Pinpoint the cell where the given text exists, returning its [x, y] midpoint coordinate. 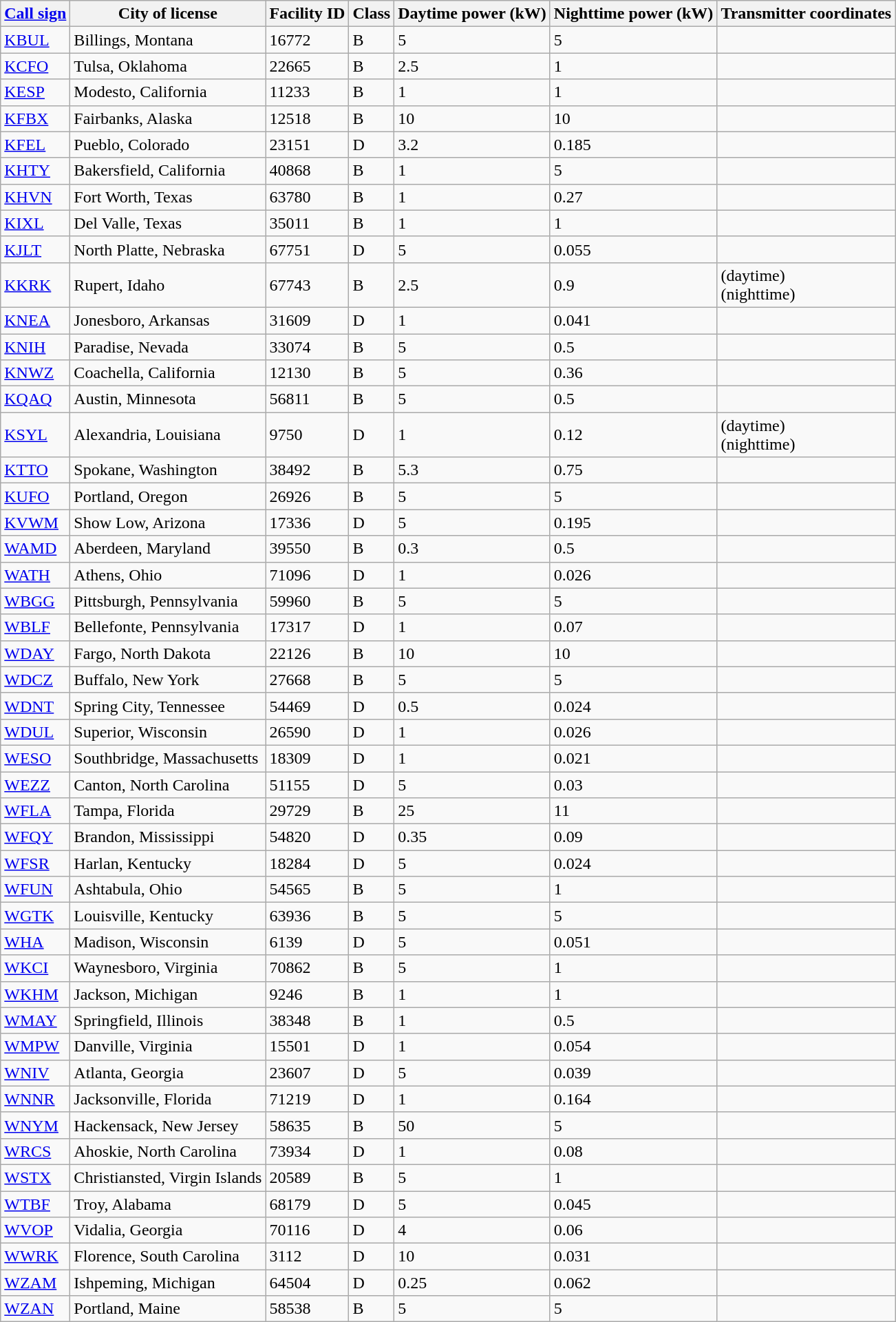
16772 [307, 40]
WMAY [36, 1020]
KTTO [36, 470]
Troy, Alabama [168, 1204]
Facility ID [307, 14]
Jonesboro, Arkansas [168, 320]
Vidalia, Georgia [168, 1230]
Fairbanks, Alaska [168, 118]
0.045 [633, 1204]
58635 [307, 1125]
WZAN [36, 1309]
Superior, Wisconsin [168, 732]
73934 [307, 1151]
WATH [36, 575]
WVOP [36, 1230]
Danville, Virginia [168, 1047]
KIXL [36, 223]
27668 [307, 680]
WESO [36, 758]
54565 [307, 890]
22665 [307, 66]
Jackson, Michigan [168, 994]
Waynesboro, Virginia [168, 968]
0.041 [633, 320]
Atlanta, Georgia [168, 1073]
Pueblo, Colorado [168, 145]
5.3 [472, 470]
Springfield, Illinois [168, 1020]
Paradise, Nevada [168, 346]
0.062 [633, 1283]
26590 [307, 732]
Spokane, Washington [168, 470]
0.09 [633, 837]
KFBX [36, 118]
Call sign [36, 14]
WBLF [36, 627]
33074 [307, 346]
Tampa, Florida [168, 811]
38492 [307, 470]
WDNT [36, 706]
Billings, Montana [168, 40]
54469 [307, 706]
18284 [307, 863]
Athens, Ohio [168, 575]
39550 [307, 549]
0.021 [633, 758]
KSYL [36, 435]
WGTK [36, 916]
0.12 [633, 435]
WHA [36, 942]
25 [472, 811]
Nighttime power (kW) [633, 14]
KQAQ [36, 399]
WTBF [36, 1204]
Louisville, Kentucky [168, 916]
Modesto, California [168, 92]
0.07 [633, 627]
Coachella, California [168, 373]
WKCI [36, 968]
67743 [307, 285]
Austin, Minnesota [168, 399]
26926 [307, 496]
WNYM [36, 1125]
Portland, Oregon [168, 496]
Bellefonte, Pennsylvania [168, 627]
35011 [307, 223]
KNEA [36, 320]
68179 [307, 1204]
WAMD [36, 549]
Show Low, Arizona [168, 523]
Tulsa, Oklahoma [168, 66]
North Platte, Nebraska [168, 249]
WNIV [36, 1073]
KVWM [36, 523]
Bakersfield, California [168, 171]
WDUL [36, 732]
0.031 [633, 1257]
Alexandria, Louisiana [168, 435]
9750 [307, 435]
70862 [307, 968]
KFEL [36, 145]
Fort Worth, Texas [168, 197]
71219 [307, 1099]
0.9 [633, 285]
Rupert, Idaho [168, 285]
Southbridge, Massachusetts [168, 758]
WFQY [36, 837]
Pittsburgh, Pennsylvania [168, 601]
KHTY [36, 171]
Florence, South Carolina [168, 1257]
KCFO [36, 66]
23607 [307, 1073]
0.06 [633, 1230]
18309 [307, 758]
0.75 [633, 470]
Canton, North Carolina [168, 784]
12518 [307, 118]
0.055 [633, 249]
KNWZ [36, 373]
Del Valle, Texas [168, 223]
0.164 [633, 1099]
KHVN [36, 197]
54820 [307, 837]
0.185 [633, 145]
WFLA [36, 811]
9246 [307, 994]
WFSR [36, 863]
11233 [307, 92]
59960 [307, 601]
23151 [307, 145]
3112 [307, 1257]
KESP [36, 92]
70116 [307, 1230]
50 [472, 1125]
WZAM [36, 1283]
0.27 [633, 197]
6139 [307, 942]
WDAY [36, 653]
58538 [307, 1309]
40868 [307, 171]
51155 [307, 784]
Christiansted, Virgin Islands [168, 1177]
31609 [307, 320]
KJLT [36, 249]
11 [633, 811]
City of license [168, 14]
WFUN [36, 890]
63780 [307, 197]
Ahoskie, North Carolina [168, 1151]
Transmitter coordinates [807, 14]
0.039 [633, 1073]
29729 [307, 811]
38348 [307, 1020]
0.195 [633, 523]
15501 [307, 1047]
0.35 [472, 837]
Jacksonville, Florida [168, 1099]
Class [372, 14]
WWRK [36, 1257]
Harlan, Kentucky [168, 863]
0.36 [633, 373]
4 [472, 1230]
0.03 [633, 784]
Ishpeming, Michigan [168, 1283]
KBUL [36, 40]
3.2 [472, 145]
0.051 [633, 942]
67751 [307, 249]
0.08 [633, 1151]
WKHM [36, 994]
WBGG [36, 601]
WRCS [36, 1151]
WSTX [36, 1177]
WNNR [36, 1099]
64504 [307, 1283]
KKRK [36, 285]
20589 [307, 1177]
KNIH [36, 346]
71096 [307, 575]
WEZZ [36, 784]
Buffalo, New York [168, 680]
Madison, Wisconsin [168, 942]
56811 [307, 399]
0.054 [633, 1047]
Daytime power (kW) [472, 14]
WMPW [36, 1047]
17317 [307, 627]
Ashtabula, Ohio [168, 890]
63936 [307, 916]
WDCZ [36, 680]
12130 [307, 373]
Hackensack, New Jersey [168, 1125]
Aberdeen, Maryland [168, 549]
Brandon, Mississippi [168, 837]
17336 [307, 523]
Portland, Maine [168, 1309]
KUFO [36, 496]
0.3 [472, 549]
22126 [307, 653]
Fargo, North Dakota [168, 653]
0.25 [472, 1283]
Spring City, Tennessee [168, 706]
